Provide the [X, Y] coordinate of the cell's center where the given text is located.  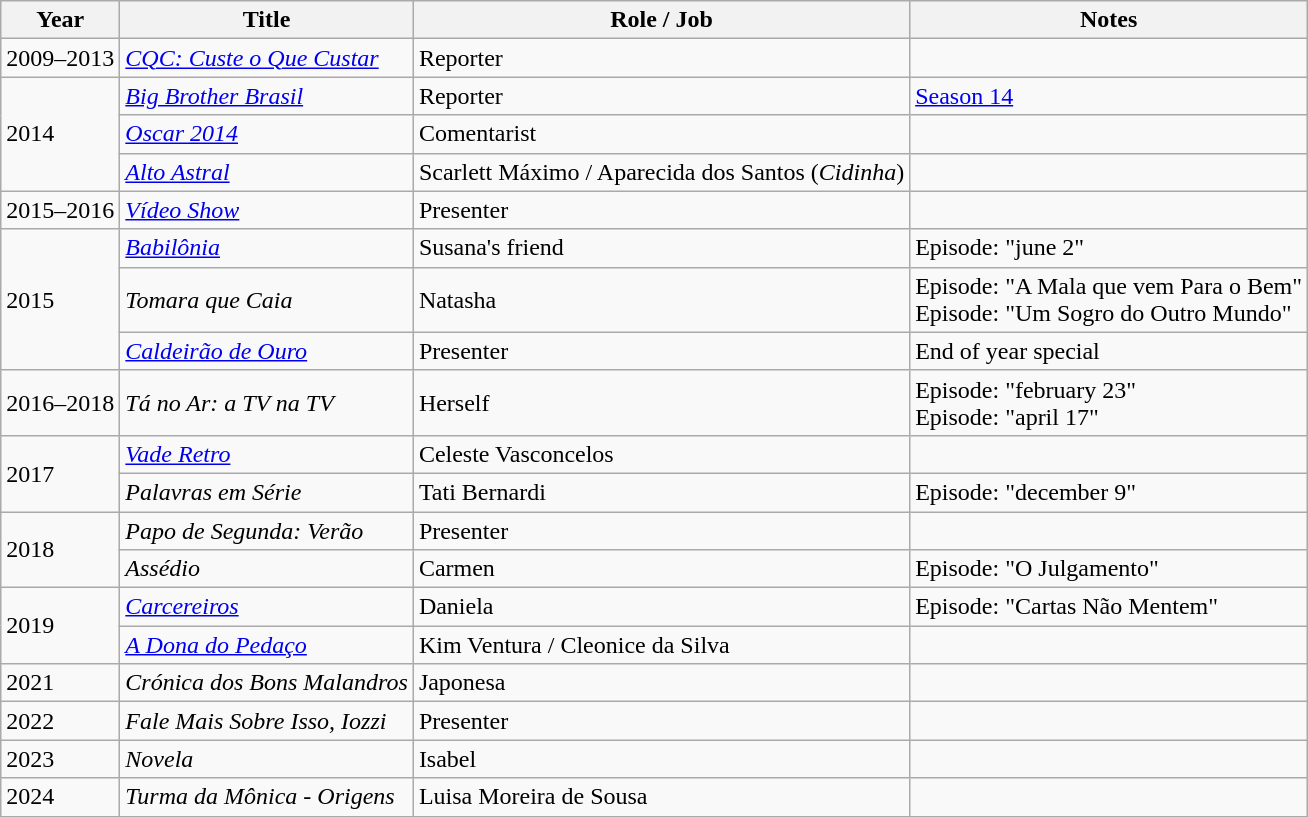
Vídeo Show [267, 210]
2014 [60, 134]
2017 [60, 473]
Carcereiros [267, 607]
Tomara que Caia [267, 300]
Episode: "Cartas Não Mentem" [1109, 607]
Babilônia [267, 248]
Vade Retro [267, 454]
Natasha [661, 300]
2015–2016 [60, 210]
Tá no Ar: a TV na TV [267, 402]
Role / Job [661, 20]
End of year special [1109, 351]
Caldeirão de Ouro [267, 351]
Episode: "O Julgamento" [1109, 569]
Fale Mais Sobre Isso, Iozzi [267, 721]
Luisa Moreira de Sousa [661, 797]
2015 [60, 300]
2022 [60, 721]
2009–2013 [60, 58]
Title [267, 20]
Year [60, 20]
Susana's friend [661, 248]
Assédio [267, 569]
Scarlett Máximo / Aparecida dos Santos (Cidinha) [661, 172]
2018 [60, 550]
Kim Ventura / Cleonice da Silva [661, 645]
Crónica dos Bons Malandros [267, 683]
2021 [60, 683]
Comentarist [661, 134]
CQC: Custe o Que Custar [267, 58]
Japonesa [661, 683]
Episode: "december 9" [1109, 492]
2023 [60, 759]
Notes [1109, 20]
Turma da Mônica - Origens [267, 797]
Season 14 [1109, 96]
2019 [60, 626]
Alto Astral [267, 172]
Big Brother Brasil [267, 96]
Papo de Segunda: Verão [267, 531]
Episode: "A Mala que vem Para o Bem"Episode: "Um Sogro do Outro Mundo" [1109, 300]
2016–2018 [60, 402]
Herself [661, 402]
Oscar 2014 [267, 134]
Episode: "february 23"Episode: "april 17" [1109, 402]
Daniela [661, 607]
Carmen [661, 569]
Palavras em Série [267, 492]
Tati Bernardi [661, 492]
Novela [267, 759]
Celeste Vasconcelos [661, 454]
A Dona do Pedaço [267, 645]
2024 [60, 797]
Isabel [661, 759]
Episode: "june 2" [1109, 248]
